Locate the cell with the specified text and output its (X, Y) center coordinate. 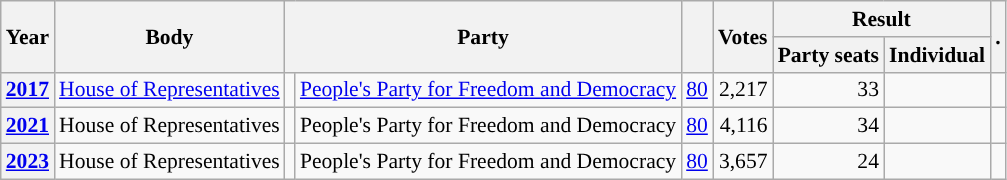
2023 (28, 162)
2017 (28, 90)
24 (828, 162)
34 (828, 126)
2021 (28, 126)
4,116 (743, 126)
. (998, 36)
Votes (743, 36)
Body (170, 36)
3,657 (743, 162)
Individual (937, 55)
Party seats (828, 55)
Party (483, 36)
Year (28, 36)
Result (882, 19)
2,217 (743, 90)
33 (828, 90)
